Return (X, Y) of the center of cell containing provided text 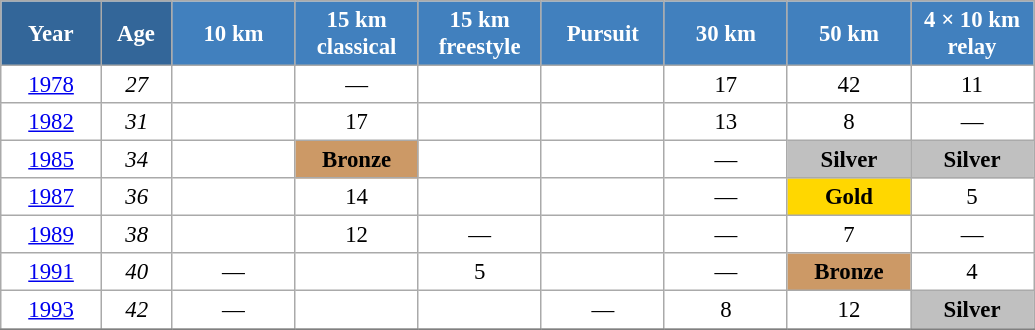
1991 (52, 273)
4 (972, 273)
15 km freestyle (480, 34)
4 × 10 km relay (972, 34)
Pursuit (602, 34)
7 (848, 235)
13 (726, 122)
36 (136, 197)
10 km (234, 34)
31 (136, 122)
Year (52, 34)
Gold (848, 197)
30 km (726, 34)
34 (136, 160)
27 (136, 85)
1989 (52, 235)
1993 (52, 310)
11 (972, 85)
1985 (52, 160)
40 (136, 273)
1987 (52, 197)
14 (356, 197)
1978 (52, 85)
50 km (848, 34)
15 km classical (356, 34)
Age (136, 34)
1982 (52, 122)
38 (136, 235)
